Extract the [x, y] coordinate from the center of the cell holding the provided text.  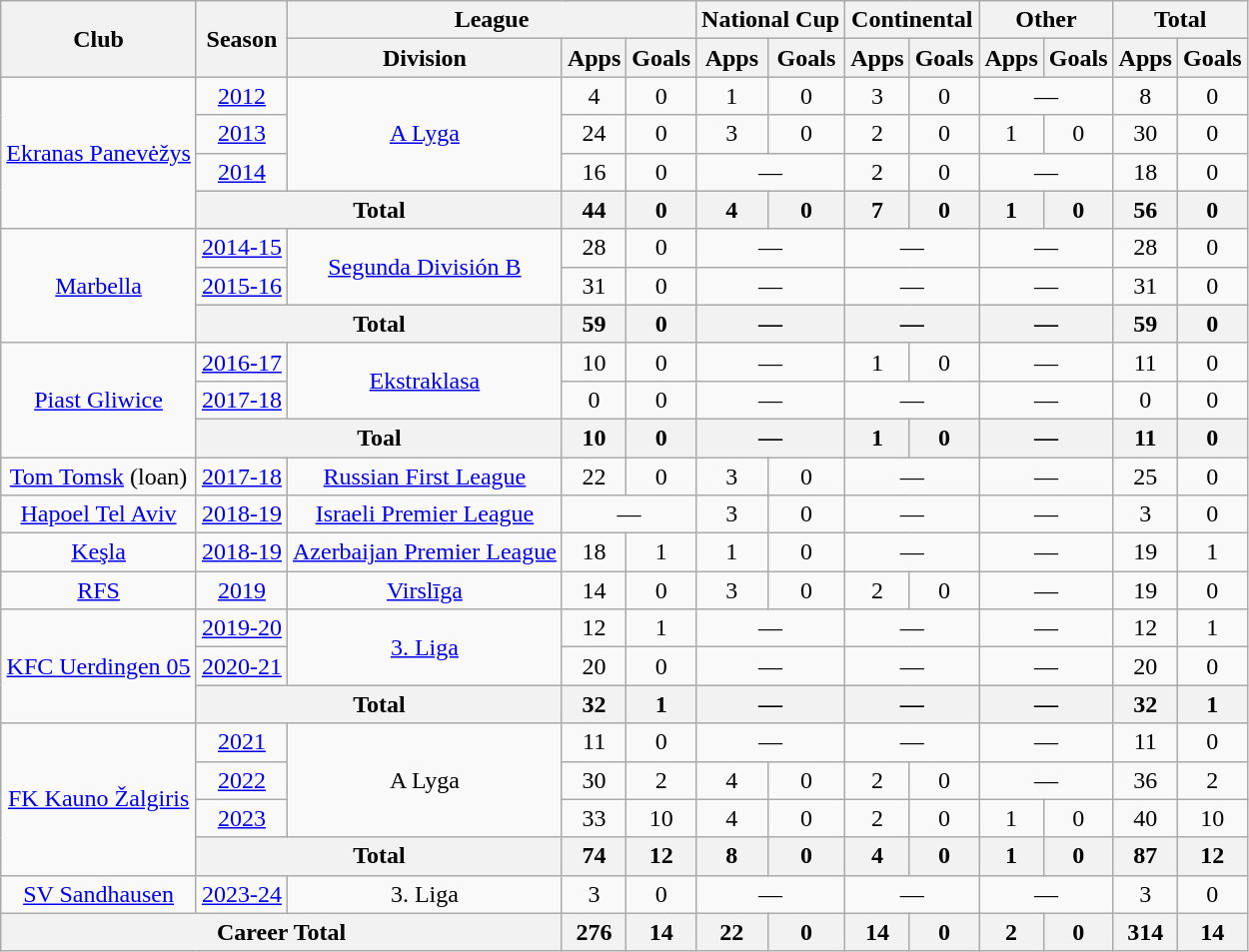
Career Total [282, 932]
2016-17 [242, 362]
Club [99, 39]
Division [424, 58]
Ekstraklasa [424, 381]
2019-20 [242, 628]
Russian First League [424, 476]
2023 [242, 818]
Keşla [99, 552]
Hapoel Tel Aviv [99, 514]
Ekranas Panevėžys [99, 153]
87 [1145, 856]
Continental [912, 20]
7 [877, 210]
FK Kauno Žalgiris [99, 799]
RFS [99, 590]
40 [1145, 818]
2022 [242, 780]
League [492, 20]
Israeli Premier League [424, 514]
KFC Uerdingen 05 [99, 666]
Tom Tomsk (loan) [99, 476]
16 [594, 172]
2023-24 [242, 894]
74 [594, 856]
36 [1145, 780]
2021 [242, 742]
2014 [242, 172]
Season [242, 39]
25 [1145, 476]
2019 [242, 590]
Piast Gliwice [99, 400]
2014-15 [242, 248]
National Cup [771, 20]
33 [594, 818]
24 [594, 134]
2012 [242, 96]
Azerbaijan Premier League [424, 552]
56 [1145, 210]
Segunda División B [424, 267]
Other [1046, 20]
44 [594, 210]
Toal [379, 438]
314 [1145, 932]
2020-21 [242, 666]
Virslīga [424, 590]
SV Sandhausen [99, 894]
2015-16 [242, 286]
Marbella [99, 286]
2013 [242, 134]
276 [594, 932]
